Output the (X, Y) coordinate of the center of the cell containing the given text.  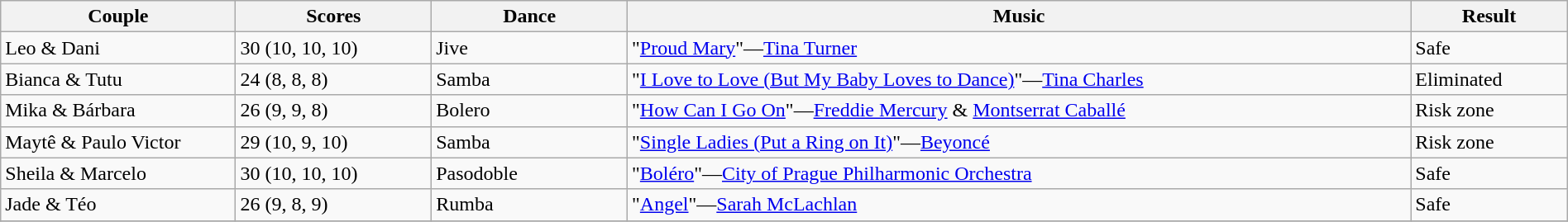
Jive (529, 48)
"How Can I Go On"—Freddie Mercury & Montserrat Caballé (1019, 111)
"Proud Mary"—Tina Turner (1019, 48)
Rumba (529, 205)
Scores (334, 17)
29 (10, 9, 10) (334, 142)
Result (1489, 17)
26 (9, 8, 9) (334, 205)
Bolero (529, 111)
Pasodoble (529, 173)
Sheila & Marcelo (118, 173)
"Angel"—Sarah McLachlan (1019, 205)
"Boléro"—City of Prague Philharmonic Orchestra (1019, 173)
Eliminated (1489, 79)
Maytê & Paulo Victor (118, 142)
24 (8, 8, 8) (334, 79)
Leo & Dani (118, 48)
Dance (529, 17)
Mika & Bárbara (118, 111)
"I Love to Love (But My Baby Loves to Dance)"—Tina Charles (1019, 79)
26 (9, 9, 8) (334, 111)
Bianca & Tutu (118, 79)
Couple (118, 17)
Music (1019, 17)
"Single Ladies (Put a Ring on It)"—Beyoncé (1019, 142)
Jade & Téo (118, 205)
